Return the [X, Y] coordinate for the center point of the cell that contains the specified text.  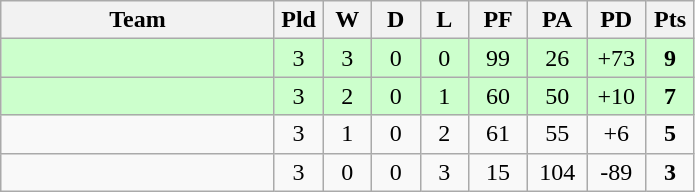
Team [138, 20]
9 [670, 58]
15 [498, 172]
PD [616, 20]
PF [498, 20]
-89 [616, 172]
PA [558, 20]
5 [670, 134]
50 [558, 96]
60 [498, 96]
D [396, 20]
Pld [298, 20]
+6 [616, 134]
L [444, 20]
55 [558, 134]
Pts [670, 20]
+10 [616, 96]
7 [670, 96]
99 [498, 58]
104 [558, 172]
61 [498, 134]
26 [558, 58]
+73 [616, 58]
W [348, 20]
